From the cell containing the given text, extract its center point as (x, y) coordinate. 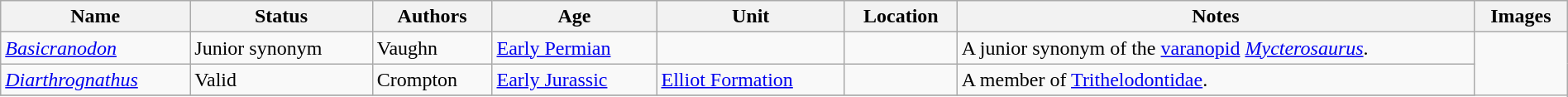
Unit (751, 17)
Diarthrognathus (96, 80)
Location (901, 17)
Images (1520, 17)
Junior synonym (281, 48)
Notes (1216, 17)
Early Jurassic (574, 80)
A member of Trithelodontidae. (1216, 80)
Basicranodon (96, 48)
Name (96, 17)
Early Permian (574, 48)
Elliot Formation (751, 80)
Age (574, 17)
A junior synonym of the varanopid Mycterosaurus. (1216, 48)
Crompton (432, 80)
Vaughn (432, 48)
Valid (281, 80)
Status (281, 17)
Authors (432, 17)
